Pinpoint the cell where the given text exists, returning its [x, y] midpoint coordinate. 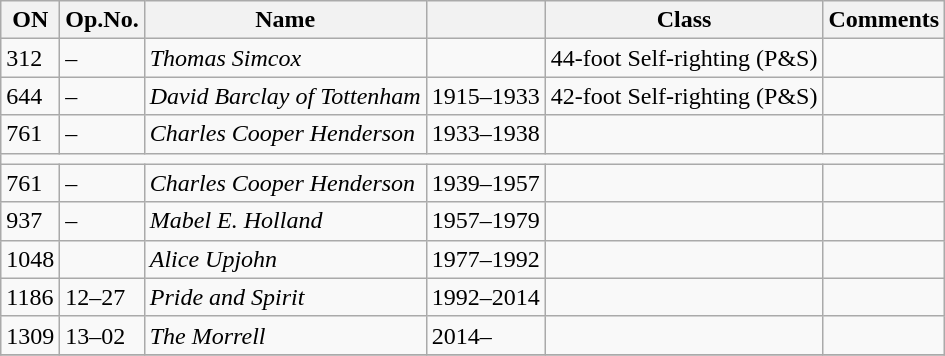
David Barclay of Tottenham [285, 96]
Comments [884, 20]
Alice Upjohn [285, 259]
Op.No. [102, 20]
1992–2014 [486, 297]
2014– [486, 335]
312 [30, 58]
1048 [30, 259]
Mabel E. Holland [285, 221]
Class [684, 20]
937 [30, 221]
Pride and Spirit [285, 297]
644 [30, 96]
1309 [30, 335]
1915–1933 [486, 96]
The Morrell [285, 335]
1186 [30, 297]
ON [30, 20]
Thomas Simcox [285, 58]
1957–1979 [486, 221]
12–27 [102, 297]
1977–1992 [486, 259]
1933–1938 [486, 134]
1939–1957 [486, 183]
13–02 [102, 335]
44-foot Self-righting (P&S) [684, 58]
Name [285, 20]
42-foot Self-righting (P&S) [684, 96]
